Provide the (x, y) coordinate of the cell's center where the given text is located.  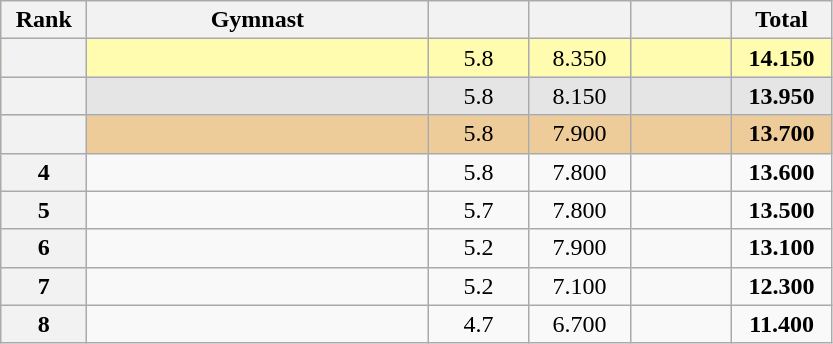
13.600 (782, 172)
8.150 (580, 96)
8 (44, 324)
6 (44, 248)
11.400 (782, 324)
14.150 (782, 58)
Total (782, 20)
8.350 (580, 58)
13.700 (782, 134)
4 (44, 172)
13.950 (782, 96)
5.7 (478, 210)
Gymnast (258, 20)
6.700 (580, 324)
13.100 (782, 248)
4.7 (478, 324)
12.300 (782, 286)
7.100 (580, 286)
13.500 (782, 210)
5 (44, 210)
7 (44, 286)
Rank (44, 20)
